Pinpoint the cell where the given text exists, returning its (X, Y) midpoint coordinate. 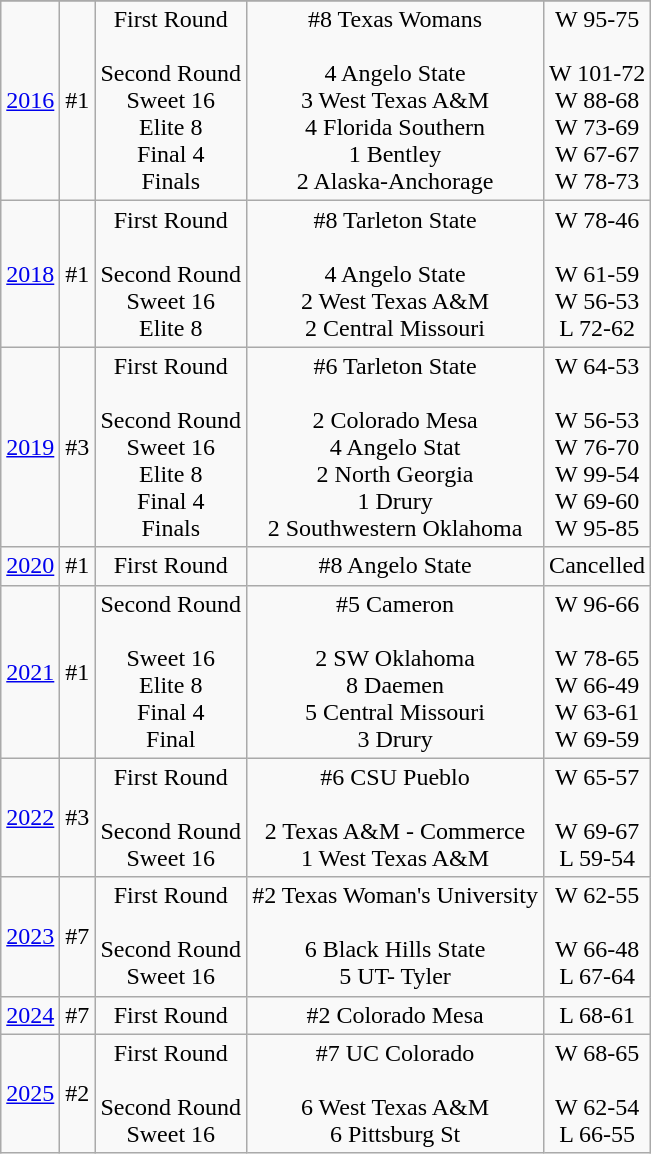
2020 (30, 566)
2024 (30, 1015)
#6 Tarleton State 2 Colorado Mesa 4 Angelo Stat 2 North Georgia 1 Drury 2 Southwestern Oklahoma (396, 447)
2016 (30, 101)
#7 UC Colorado 6 West Texas A&M 6 Pittsburg St (396, 1094)
Second Round Sweet 16 Elite 8 Final 4 Final (171, 672)
W 64-53 W 56-53 W 76-70 W 99-54 W 69-60 W 95-85 (596, 447)
#2 Colorado Mesa (396, 1015)
#8 Texas Womans 4 Angelo State 3 West Texas A&M 4 Florida Southern 1 Bentley 2 Alaska-Anchorage (396, 101)
2019 (30, 447)
2021 (30, 672)
#2 Texas Woman's University 6 Black Hills State 5 UT- Tyler (396, 936)
First Round Second Round Sweet 16 Elite 8 (171, 274)
W 78-46 W 61-59 W 56-53 L 72-62 (596, 274)
2023 (30, 936)
W 95-75 W 101-72 W 88-68 W 73-69 W 67-67 W 78-73 (596, 101)
#6 CSU Pueblo 2 Texas A&M - Commerce 1 West Texas A&M (396, 818)
#5 Cameron 2 SW Oklahoma 8 Daemen 5 Central Missouri 3 Drury (396, 672)
2018 (30, 274)
W 65-57 W 69-67 L 59-54 (596, 818)
L 68-61 (596, 1015)
2025 (30, 1094)
W 96-66 W 78-65 W 66-49 W 63-61 W 69-59 (596, 672)
#2 (78, 1094)
#8 Tarleton State 4 Angelo State 2 West Texas A&M 2 Central Missouri (396, 274)
W 68-65 W 62-54 L 66-55 (596, 1094)
2022 (30, 818)
W 62-55 W 66-48 L 67-64 (596, 936)
#8 Angelo State (396, 566)
Cancelled (596, 566)
